Search for the cell housing the specified text and yield its (X, Y) center coordinate. 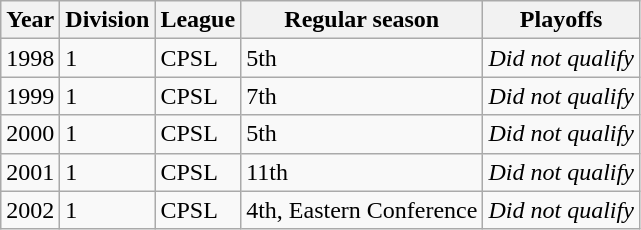
Year (30, 20)
11th (362, 172)
7th (362, 96)
2001 (30, 172)
2002 (30, 210)
1999 (30, 96)
Regular season (362, 20)
4th, Eastern Conference (362, 210)
1998 (30, 58)
Division (108, 20)
2000 (30, 134)
League (198, 20)
Playoffs (561, 20)
